Scan for the cell matching the given text and deliver its (x, y) coordinate at center. 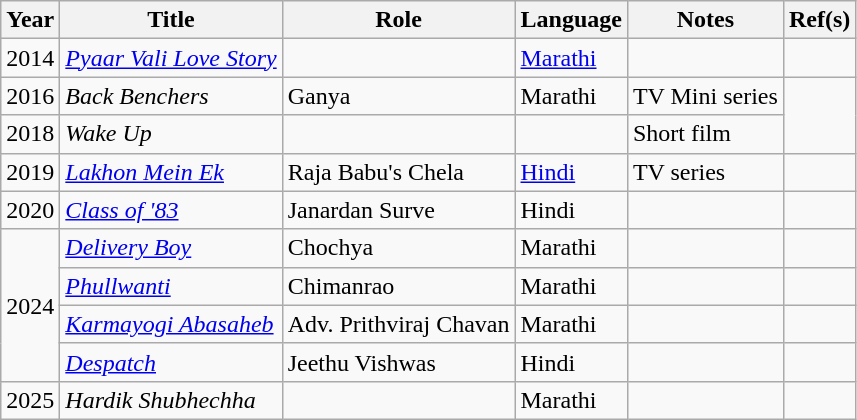
2018 (30, 134)
Adv. Prithviraj Chavan (398, 324)
Hardik Shubhechha (171, 400)
Ganya (398, 96)
Chimanrao (398, 286)
Back Benchers (171, 96)
Raja Babu's Chela (398, 172)
Lakhon Mein Ek (171, 172)
2025 (30, 400)
2020 (30, 210)
Year (30, 20)
Role (398, 20)
2014 (30, 58)
2019 (30, 172)
Ref(s) (819, 20)
Despatch (171, 362)
2024 (30, 305)
Wake Up (171, 134)
Notes (705, 20)
Class of '83 (171, 210)
Short film (705, 134)
Chochya (398, 248)
Phullwanti (171, 286)
Delivery Boy (171, 248)
Karmayogi Abasaheb (171, 324)
TV Mini series (705, 96)
2016 (30, 96)
Janardan Surve (398, 210)
Pyaar Vali Love Story (171, 58)
Language (571, 20)
Jeethu Vishwas (398, 362)
TV series (705, 172)
Title (171, 20)
